Identify which cell holds the provided text, then report its [X, Y] central coordinate. 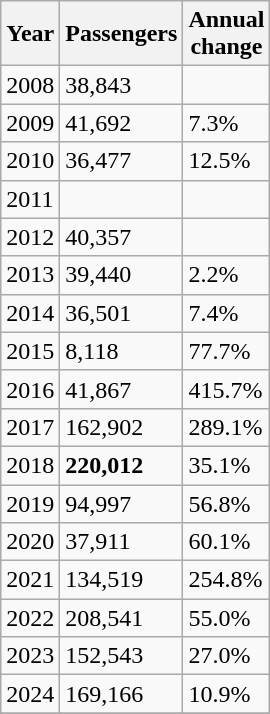
41,692 [122, 123]
38,843 [122, 85]
41,867 [122, 389]
36,477 [122, 161]
37,911 [122, 542]
2009 [30, 123]
2012 [30, 237]
2021 [30, 580]
134,519 [122, 580]
35.1% [226, 465]
2014 [30, 313]
8,118 [122, 351]
7.4% [226, 313]
2011 [30, 199]
2017 [30, 427]
10.9% [226, 694]
39,440 [122, 275]
2018 [30, 465]
36,501 [122, 313]
27.0% [226, 656]
94,997 [122, 503]
2022 [30, 618]
289.1% [226, 427]
56.8% [226, 503]
2010 [30, 161]
Passengers [122, 34]
7.3% [226, 123]
2019 [30, 503]
77.7% [226, 351]
2008 [30, 85]
40,357 [122, 237]
Annualchange [226, 34]
254.8% [226, 580]
2015 [30, 351]
Year [30, 34]
169,166 [122, 694]
55.0% [226, 618]
12.5% [226, 161]
2016 [30, 389]
2020 [30, 542]
2013 [30, 275]
415.7% [226, 389]
162,902 [122, 427]
2024 [30, 694]
152,543 [122, 656]
2.2% [226, 275]
60.1% [226, 542]
208,541 [122, 618]
220,012 [122, 465]
2023 [30, 656]
